Find where the given text appears and provide that cell's center as (x, y) coordinate. 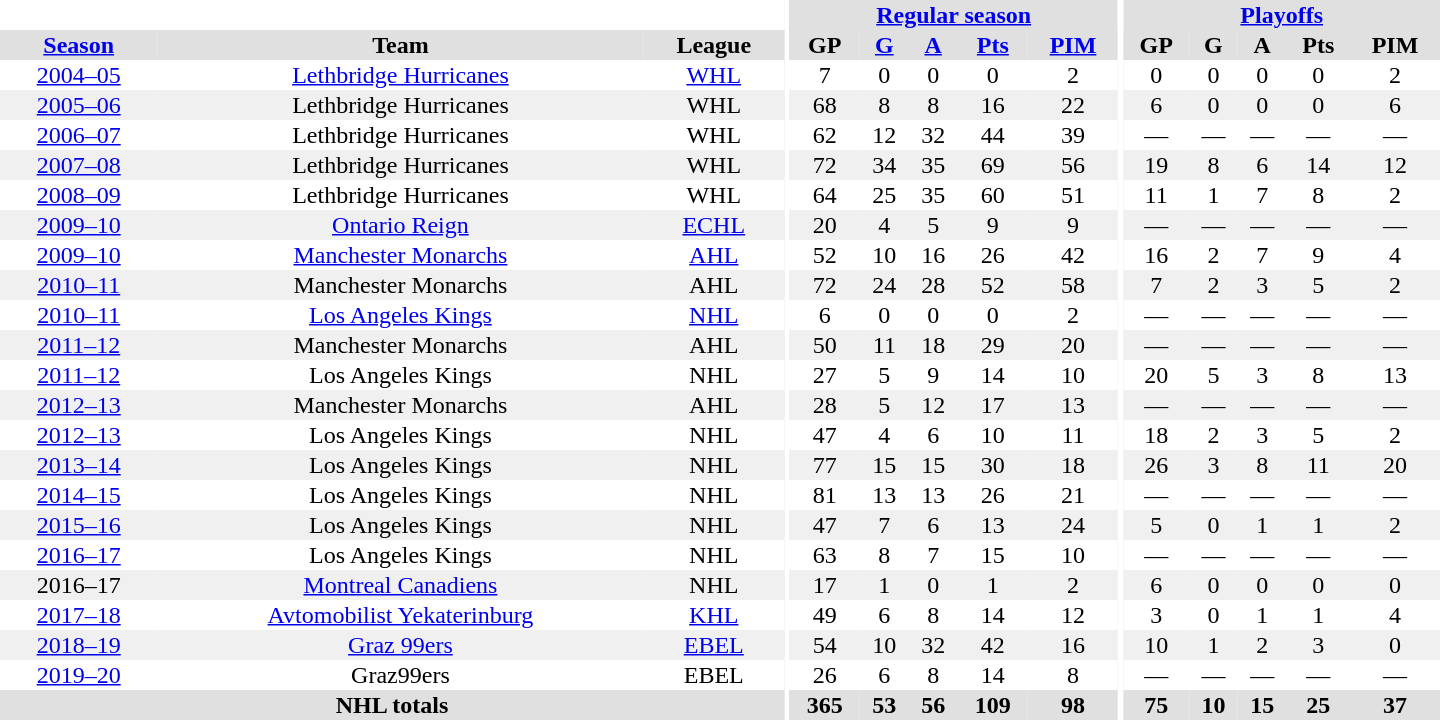
53 (884, 705)
Regular season (953, 15)
54 (824, 645)
Team (400, 45)
62 (824, 135)
Graz 99ers (400, 645)
KHL (714, 615)
34 (884, 165)
Ontario Reign (400, 225)
69 (994, 165)
27 (824, 375)
ECHL (714, 225)
75 (1156, 705)
98 (1073, 705)
44 (994, 135)
37 (1395, 705)
Season (78, 45)
22 (1073, 105)
81 (824, 495)
Playoffs (1282, 15)
50 (824, 345)
2006–07 (78, 135)
39 (1073, 135)
League (714, 45)
21 (1073, 495)
60 (994, 195)
2017–18 (78, 615)
NHL totals (392, 705)
2013–14 (78, 465)
2005–06 (78, 105)
2015–16 (78, 525)
Montreal Canadiens (400, 585)
2014–15 (78, 495)
51 (1073, 195)
2019–20 (78, 675)
77 (824, 465)
365 (824, 705)
Avtomobilist Yekaterinburg (400, 615)
49 (824, 615)
68 (824, 105)
2008–09 (78, 195)
58 (1073, 285)
30 (994, 465)
2018–19 (78, 645)
109 (994, 705)
29 (994, 345)
19 (1156, 165)
64 (824, 195)
Graz99ers (400, 675)
63 (824, 555)
2007–08 (78, 165)
2004–05 (78, 75)
